Find where the given text appears and provide that cell's center as (x, y) coordinate. 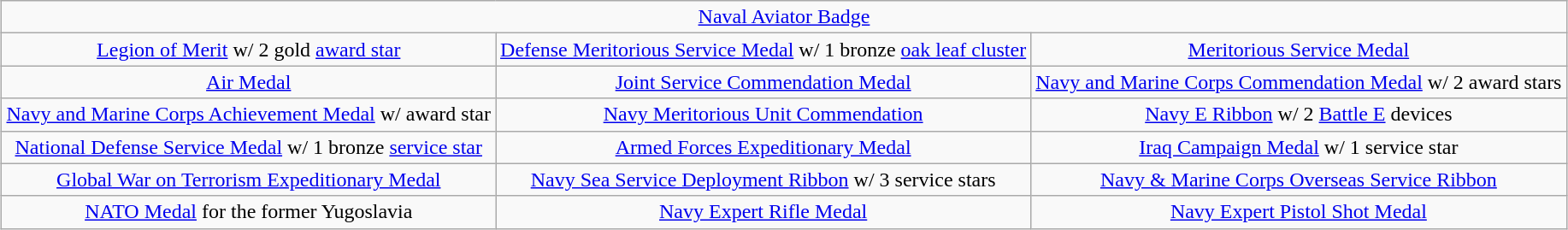
Defense Meritorious Service Medal w/ 1 bronze oak leaf cluster (763, 50)
Air Medal (249, 82)
Navy Expert Rifle Medal (763, 212)
Navy and Marine Corps Achievement Medal w/ award star (249, 115)
NATO Medal for the former Yugoslavia (249, 212)
Navy Sea Service Deployment Ribbon w/ 3 service stars (763, 180)
National Defense Service Medal w/ 1 bronze service star (249, 147)
Global War on Terrorism Expeditionary Medal (249, 180)
Navy Meritorious Unit Commendation (763, 115)
Armed Forces Expeditionary Medal (763, 147)
Navy E Ribbon w/ 2 Battle E devices (1299, 115)
Meritorious Service Medal (1299, 50)
Naval Aviator Badge (784, 17)
Navy Expert Pistol Shot Medal (1299, 212)
Iraq Campaign Medal w/ 1 service star (1299, 147)
Navy & Marine Corps Overseas Service Ribbon (1299, 180)
Navy and Marine Corps Commendation Medal w/ 2 award stars (1299, 82)
Legion of Merit w/ 2 gold award star (249, 50)
Joint Service Commendation Medal (763, 82)
